Search for the cell housing the specified text and yield its (X, Y) center coordinate. 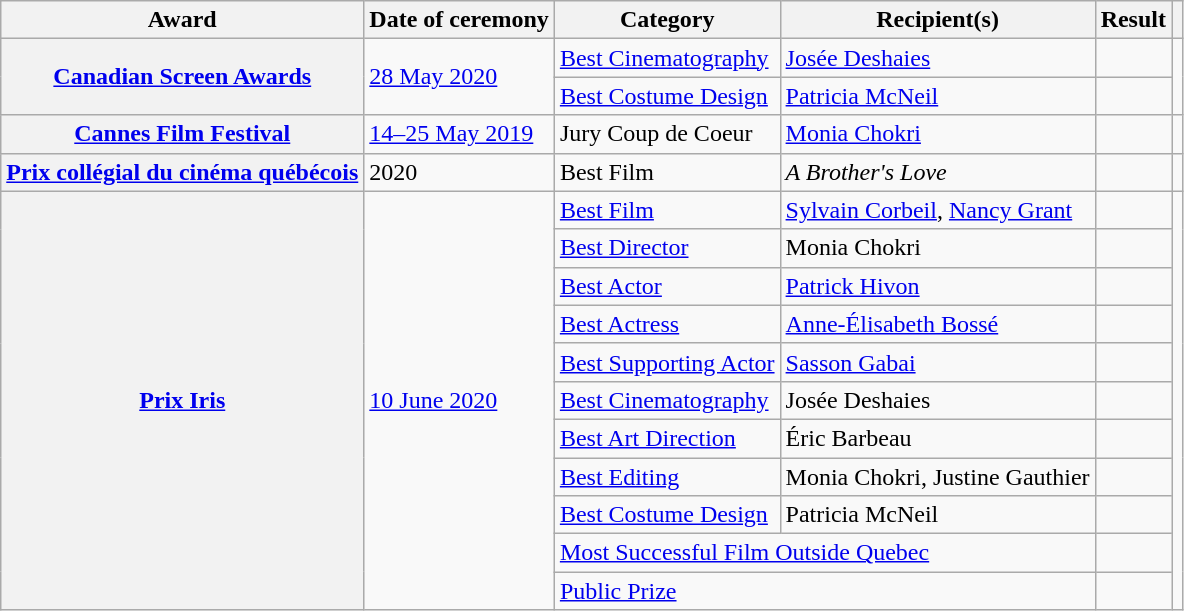
Recipient(s) (938, 20)
Patrick Hivon (938, 286)
Prix Iris (182, 400)
Award (182, 20)
Date of ceremony (460, 20)
Best Actress (667, 324)
Prix collégial du cinéma québécois (182, 172)
Best Art Direction (667, 438)
Cannes Film Festival (182, 134)
Most Successful Film Outside Quebec (824, 553)
Anne-Élisabeth Bossé (938, 324)
28 May 2020 (460, 77)
Result (1133, 20)
Sasson Gabai (938, 362)
2020 (460, 172)
Éric Barbeau (938, 438)
Public Prize (824, 591)
14–25 May 2019 (460, 134)
Best Supporting Actor (667, 362)
A Brother's Love (938, 172)
Sylvain Corbeil, Nancy Grant (938, 210)
Category (667, 20)
Best Actor (667, 286)
Jury Coup de Coeur (667, 134)
10 June 2020 (460, 400)
Monia Chokri, Justine Gauthier (938, 477)
Best Editing (667, 477)
Best Director (667, 248)
Canadian Screen Awards (182, 77)
